Return (X, Y) of the center of cell containing provided text 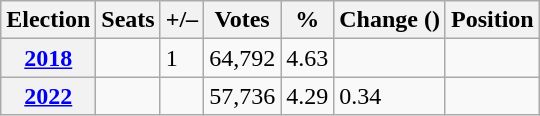
% (308, 20)
4.63 (308, 58)
57,736 (242, 96)
Seats (128, 20)
4.29 (308, 96)
+/– (182, 20)
2022 (48, 96)
Election (48, 20)
0.34 (390, 96)
1 (182, 58)
Votes (242, 20)
2018 (48, 58)
64,792 (242, 58)
Position (492, 20)
Change () (390, 20)
